Locate the cell with the specified text and output its [x, y] center coordinate. 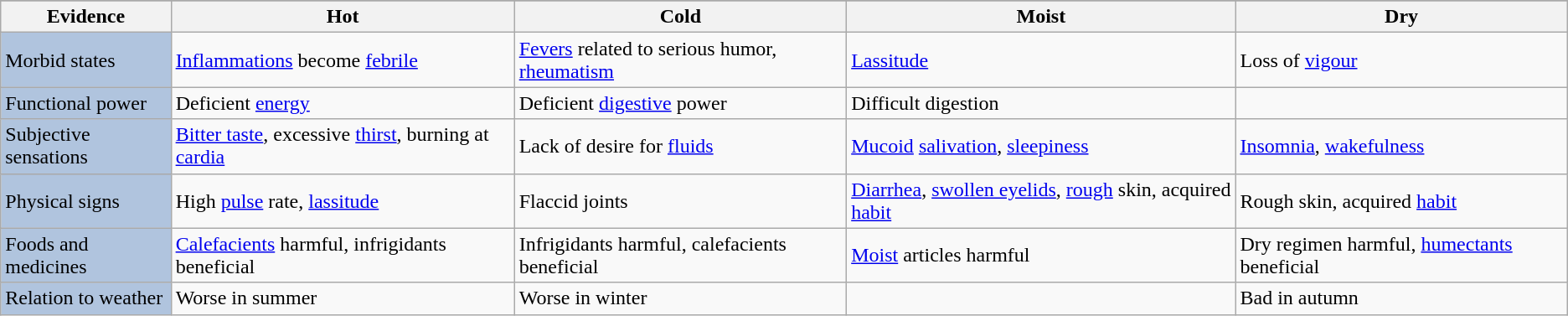
Moist articles harmful [1041, 255]
Mucoid salivation, sleepiness [1041, 146]
Foods and medicines [85, 255]
Worse in winter [680, 298]
Physical signs [85, 201]
Dry regimen harmful, humectants beneficial [1401, 255]
Evidence [85, 17]
Fevers related to serious humor, rheumatism [680, 60]
Subjective sensations [85, 146]
Infrigidants harmful, calefacients beneficial [680, 255]
Cold [680, 17]
Inflammations become febrile [343, 60]
Lack of desire for fluids [680, 146]
Worse in summer [343, 298]
Diarrhea, swollen eyelids, rough skin, acquired habit [1041, 201]
Functional power [85, 103]
Insomnia, wakefulness [1401, 146]
Dry [1401, 17]
Bad in autumn [1401, 298]
Morbid states [85, 60]
Lassitude [1041, 60]
Deficient energy [343, 103]
Hot [343, 17]
Loss of vigour [1401, 60]
Bitter taste, excessive thirst, burning at cardia [343, 146]
High pulse rate, lassitude [343, 201]
Relation to weather [85, 298]
Calefacients harmful, infrigidants beneficial [343, 255]
Moist [1041, 17]
Difficult digestion [1041, 103]
Flaccid joints [680, 201]
Deficient digestive power [680, 103]
Rough skin, acquired habit [1401, 201]
